Provide the [x, y] coordinate of the cell's center where the given text is located.  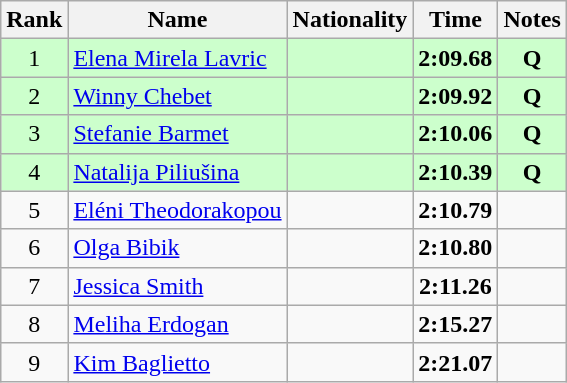
2:10.80 [456, 248]
Notes [532, 20]
Elena Mirela Lavric [178, 58]
9 [34, 362]
Stefanie Barmet [178, 134]
Rank [34, 20]
2:10.06 [456, 134]
Kim Baglietto [178, 362]
2:09.92 [456, 96]
6 [34, 248]
Nationality [350, 20]
2:09.68 [456, 58]
Winny Chebet [178, 96]
7 [34, 286]
Jessica Smith [178, 286]
Meliha Erdogan [178, 324]
2:15.27 [456, 324]
Eléni Theodorakopou [178, 210]
3 [34, 134]
2:21.07 [456, 362]
4 [34, 172]
2:11.26 [456, 286]
Time [456, 20]
Natalija Piliušina [178, 172]
Name [178, 20]
Olga Bibik [178, 248]
1 [34, 58]
5 [34, 210]
2 [34, 96]
2:10.39 [456, 172]
8 [34, 324]
2:10.79 [456, 210]
